For the text-containing cell, return its midpoint in (x, y) coordinate format. 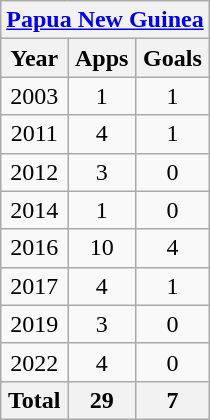
2022 (34, 362)
7 (173, 400)
2016 (34, 248)
2014 (34, 210)
Total (34, 400)
2011 (34, 134)
Goals (173, 58)
29 (102, 400)
2003 (34, 96)
10 (102, 248)
Papua New Guinea (105, 20)
Apps (102, 58)
2012 (34, 172)
2017 (34, 286)
2019 (34, 324)
Year (34, 58)
